For the text-containing cell, return its midpoint in [X, Y] coordinate format. 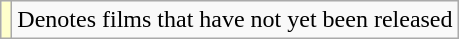
Denotes films that have not yet been released [235, 20]
